From the cell containing the given text, extract its center point as [X, Y] coordinate. 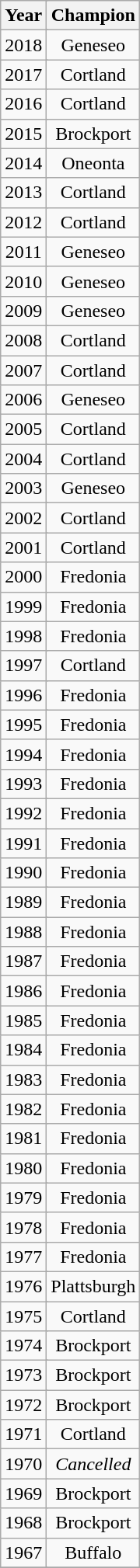
Buffalo [93, 1552]
1968 [23, 1523]
1983 [23, 1080]
1981 [23, 1139]
2015 [23, 134]
1973 [23, 1375]
Oneonta [93, 163]
1987 [23, 961]
1985 [23, 1020]
1982 [23, 1109]
Year [23, 16]
2004 [23, 459]
1974 [23, 1346]
1999 [23, 607]
1979 [23, 1198]
1972 [23, 1405]
1986 [23, 991]
1967 [23, 1552]
2001 [23, 548]
1997 [23, 666]
1978 [23, 1227]
1980 [23, 1168]
1970 [23, 1464]
1990 [23, 873]
1988 [23, 932]
1991 [23, 843]
2012 [23, 222]
1976 [23, 1286]
Plattsburgh [93, 1286]
2018 [23, 45]
2002 [23, 518]
1995 [23, 725]
Cancelled [93, 1464]
2005 [23, 429]
2014 [23, 163]
2003 [23, 488]
1994 [23, 754]
2013 [23, 193]
1998 [23, 636]
1975 [23, 1316]
1977 [23, 1257]
1993 [23, 784]
1971 [23, 1434]
2017 [23, 75]
2008 [23, 340]
1969 [23, 1493]
Champion [93, 16]
2009 [23, 311]
2011 [23, 252]
1996 [23, 695]
2006 [23, 400]
1992 [23, 813]
2010 [23, 281]
1984 [23, 1050]
2016 [23, 104]
1989 [23, 902]
2007 [23, 370]
2000 [23, 577]
